Search for the cell housing the specified text and yield its (x, y) center coordinate. 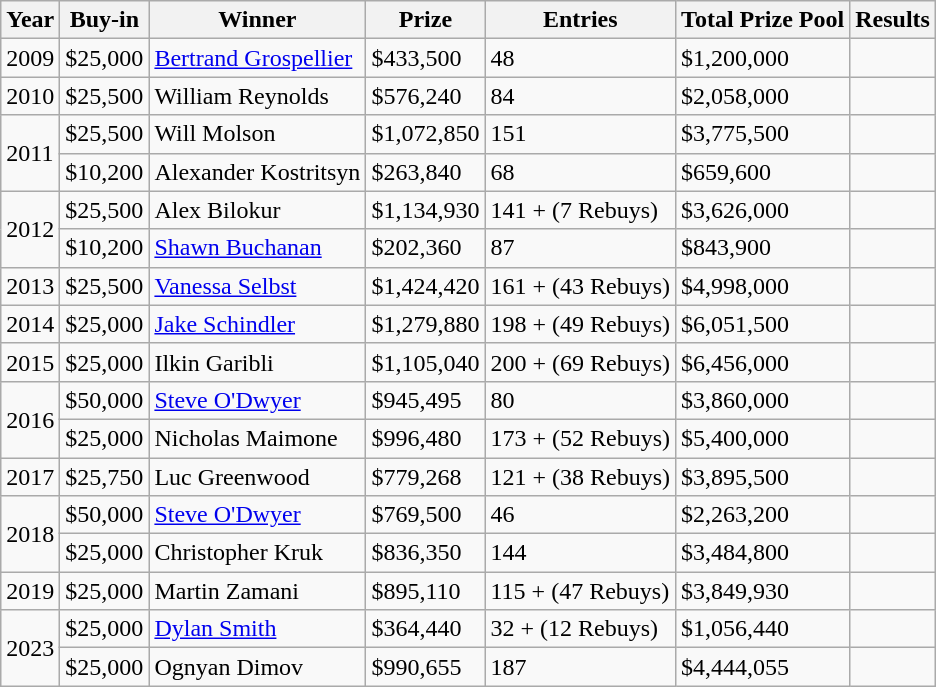
46 (580, 515)
$1,200,000 (763, 58)
Entries (580, 20)
Alexander Kostritsyn (258, 172)
Vanessa Selbst (258, 286)
151 (580, 134)
80 (580, 400)
Year (30, 20)
$843,900 (763, 248)
Christopher Kruk (258, 553)
2023 (30, 648)
32 + (12 Rebuys) (580, 629)
$433,500 (426, 58)
144 (580, 553)
$945,495 (426, 400)
121 + (38 Rebuys) (580, 477)
$1,424,420 (426, 286)
68 (580, 172)
$1,134,930 (426, 210)
$996,480 (426, 438)
$25,750 (104, 477)
Ognyan Dimov (258, 667)
$659,600 (763, 172)
$3,775,500 (763, 134)
$895,110 (426, 591)
$2,263,200 (763, 515)
2012 (30, 229)
141 + (7 Rebuys) (580, 210)
$1,072,850 (426, 134)
Total Prize Pool (763, 20)
161 + (43 Rebuys) (580, 286)
2010 (30, 96)
2015 (30, 362)
Results (893, 20)
2011 (30, 153)
$1,056,440 (763, 629)
173 + (52 Rebuys) (580, 438)
Dylan Smith (258, 629)
Bertrand Grospellier (258, 58)
187 (580, 667)
Buy-in (104, 20)
198 + (49 Rebuys) (580, 324)
Will Molson (258, 134)
2016 (30, 419)
Winner (258, 20)
2014 (30, 324)
$576,240 (426, 96)
200 + (69 Rebuys) (580, 362)
$364,440 (426, 629)
$3,849,930 (763, 591)
$3,626,000 (763, 210)
$263,840 (426, 172)
$1,279,880 (426, 324)
115 + (47 Rebuys) (580, 591)
$836,350 (426, 553)
2017 (30, 477)
2013 (30, 286)
$4,998,000 (763, 286)
2019 (30, 591)
Luc Greenwood (258, 477)
$3,860,000 (763, 400)
$5,400,000 (763, 438)
Shawn Buchanan (258, 248)
$2,058,000 (763, 96)
48 (580, 58)
Jake Schindler (258, 324)
$3,895,500 (763, 477)
Alex Bilokur (258, 210)
87 (580, 248)
$202,360 (426, 248)
Ilkin Garibli (258, 362)
$990,655 (426, 667)
$3,484,800 (763, 553)
$6,051,500 (763, 324)
$769,500 (426, 515)
84 (580, 96)
2018 (30, 534)
Nicholas Maimone (258, 438)
$779,268 (426, 477)
Prize (426, 20)
William Reynolds (258, 96)
$1,105,040 (426, 362)
Martin Zamani (258, 591)
$4,444,055 (763, 667)
2009 (30, 58)
$6,456,000 (763, 362)
